Scan for the cell matching the given text and deliver its (x, y) coordinate at center. 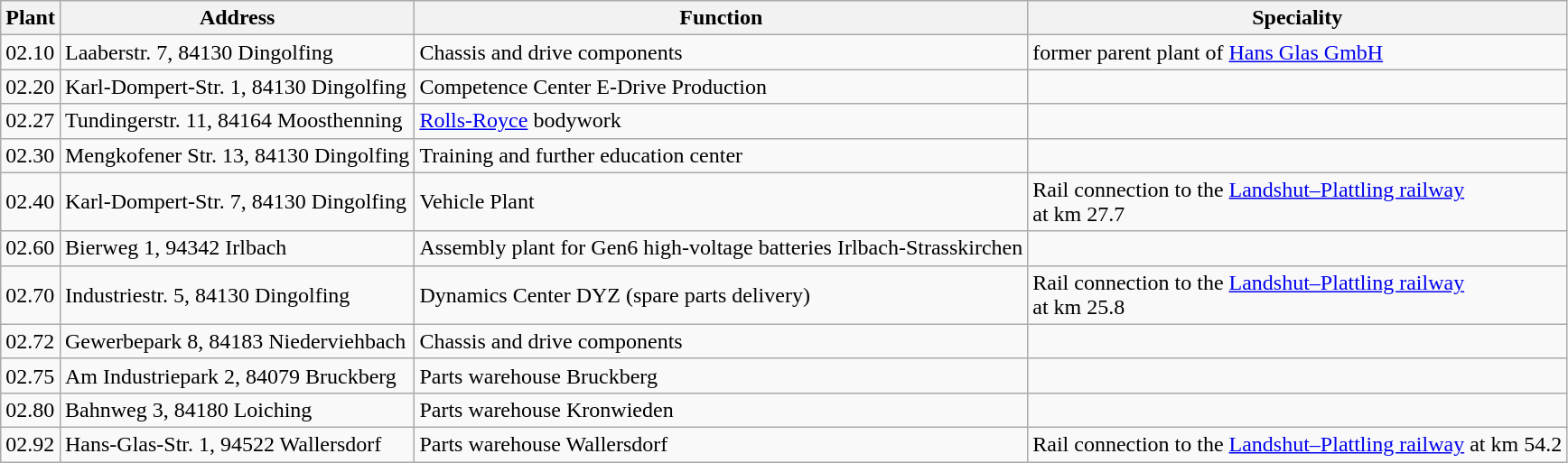
former parent plant of Hans Glas GmbH (1297, 52)
Vehicle Plant (721, 202)
02.27 (31, 121)
Hans-Glas-Str. 1, 94522 Wallersdorf (237, 444)
Speciality (1297, 18)
Parts warehouse Wallersdorf (721, 444)
Parts warehouse Bruckberg (721, 375)
Bierweg 1, 94342 Irlbach (237, 248)
02.10 (31, 52)
02.80 (31, 410)
02.40 (31, 202)
Bahnweg 3, 84180 Loiching (237, 410)
02.60 (31, 248)
Competence Center E-Drive Production (721, 87)
Rail connection to the Landshut–Plattling railway at km 54.2 (1297, 444)
02.75 (31, 375)
Karl-Dompert-Str. 7, 84130 Dingolfing (237, 202)
Assembly plant for Gen6 high-voltage batteries Irlbach-Strasskirchen (721, 248)
Parts warehouse Kronwieden (721, 410)
Industriestr. 5, 84130 Dingolfing (237, 294)
02.70 (31, 294)
Tundingerstr. 11, 84164 Moosthenning (237, 121)
02.92 (31, 444)
02.72 (31, 341)
02.30 (31, 155)
02.20 (31, 87)
Rail connection to the Landshut–Plattling railwayat km 27.7 (1297, 202)
Training and further education center (721, 155)
Address (237, 18)
Gewerbepark 8, 84183 Niederviehbach (237, 341)
Rail connection to the Landshut–Plattling railwayat km 25.8 (1297, 294)
Mengkofener Str. 13, 84130 Dingolfing (237, 155)
Function (721, 18)
Plant (31, 18)
Karl-Dompert-Str. 1, 84130 Dingolfing (237, 87)
Rolls-Royce bodywork (721, 121)
Am Industriepark 2, 84079 Bruckberg (237, 375)
Laaberstr. 7, 84130 Dingolfing (237, 52)
Dynamics Center DYZ (spare parts delivery) (721, 294)
